For the text-containing cell, return its midpoint in (x, y) coordinate format. 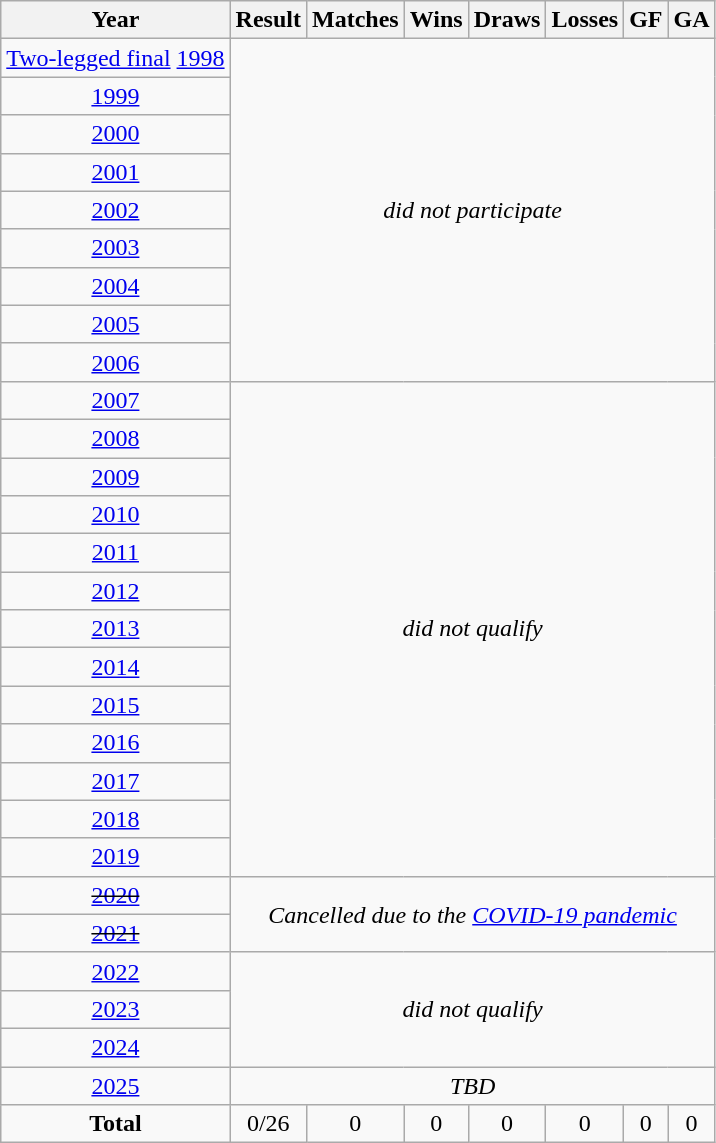
TBD (472, 1085)
2020 (116, 895)
Losses (585, 20)
2006 (116, 362)
2025 (116, 1085)
Total (116, 1124)
2011 (116, 553)
2004 (116, 286)
2009 (116, 477)
2016 (116, 743)
Result (268, 20)
2017 (116, 781)
Year (116, 20)
2019 (116, 857)
Cancelled due to the COVID-19 pandemic (472, 914)
2014 (116, 667)
2024 (116, 1047)
Draws (507, 20)
2008 (116, 438)
did not participate (472, 210)
2012 (116, 591)
2022 (116, 971)
Wins (436, 20)
2005 (116, 324)
0/26 (268, 1124)
GF (646, 20)
2023 (116, 1009)
2018 (116, 819)
2013 (116, 629)
2021 (116, 933)
GA (692, 20)
Two-legged final 1998 (116, 58)
2007 (116, 400)
Matches (355, 20)
2010 (116, 515)
1999 (116, 96)
2002 (116, 210)
2001 (116, 172)
2000 (116, 134)
2015 (116, 705)
2003 (116, 248)
